Return (X, Y) of the center of cell containing provided text 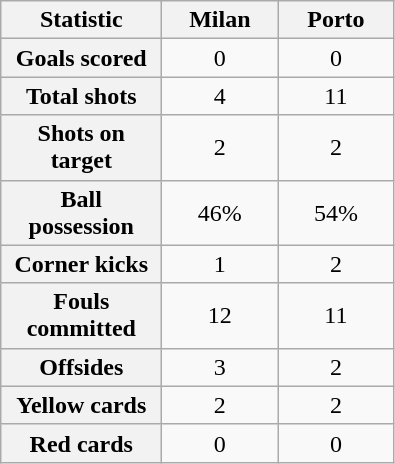
Red cards (82, 443)
Corner kicks (82, 264)
1 (220, 264)
46% (220, 212)
Ball possession (82, 212)
Total shots (82, 96)
3 (220, 367)
54% (336, 212)
Milan (220, 20)
Porto (336, 20)
Shots on target (82, 148)
Fouls committed (82, 316)
Goals scored (82, 58)
Statistic (82, 20)
12 (220, 316)
Yellow cards (82, 405)
Offsides (82, 367)
4 (220, 96)
